Return the (X, Y) coordinate for the center point of the cell that contains the specified text.  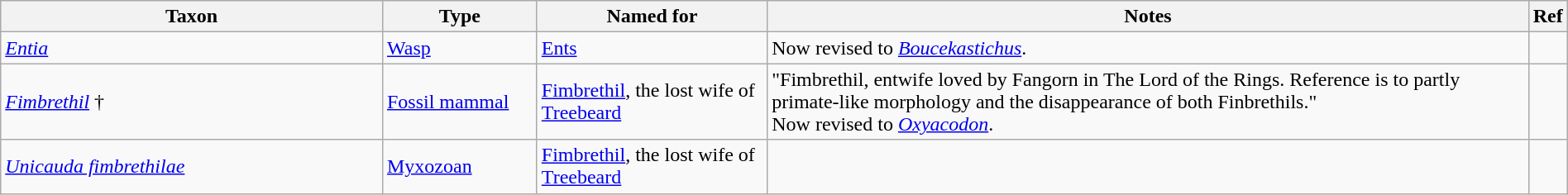
Ents (652, 48)
Type (460, 17)
Myxozoan (460, 167)
Named for (652, 17)
Entia (192, 48)
Fimbrethil † (192, 102)
Notes (1148, 17)
Ref (1548, 17)
Wasp (460, 48)
Taxon (192, 17)
Now revised to Boucekastichus. (1148, 48)
Unicauda fimbrethilae (192, 167)
Fossil mammal (460, 102)
